For the text-containing cell, return its midpoint in [X, Y] coordinate format. 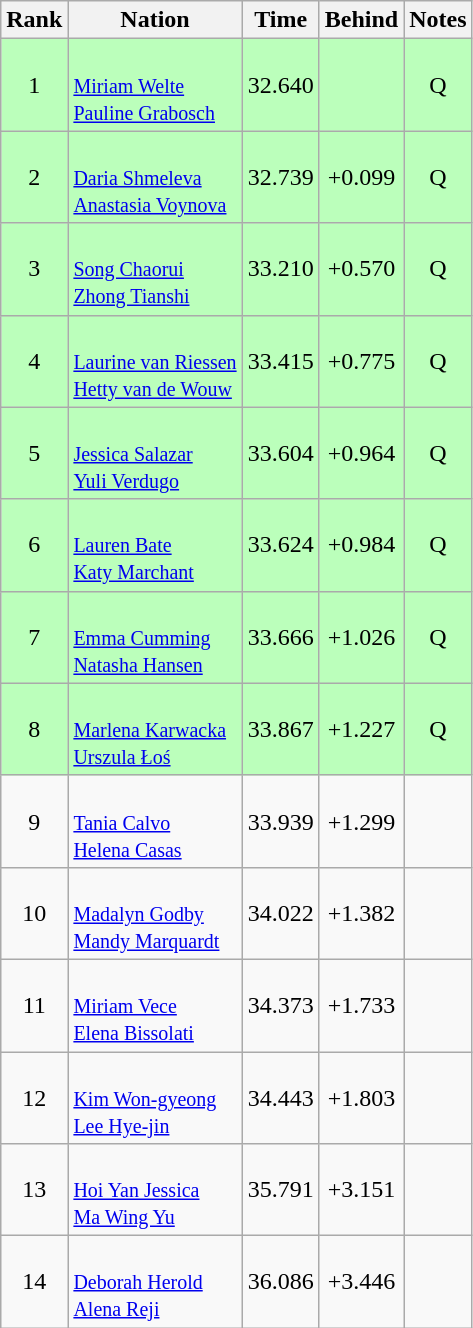
33.666 [280, 637]
34.443 [280, 1098]
2 [34, 177]
+0.775 [361, 361]
10 [34, 913]
Jessica SalazarYuli Verdugo [155, 453]
+3.151 [361, 1190]
33.624 [280, 545]
35.791 [280, 1190]
Time [280, 20]
12 [34, 1098]
Nation [155, 20]
Kim Won-gyeongLee Hye-jin [155, 1098]
Lauren BateKaty Marchant [155, 545]
Daria ShmelevaAnastasia Voynova [155, 177]
Tania CalvoHelena Casas [155, 821]
3 [34, 269]
+0.964 [361, 453]
8 [34, 729]
Madalyn GodbyMandy Marquardt [155, 913]
34.373 [280, 1005]
Behind [361, 20]
Miriam WeltePauline Grabosch [155, 85]
32.640 [280, 85]
9 [34, 821]
7 [34, 637]
5 [34, 453]
+0.984 [361, 545]
Emma CummingNatasha Hansen [155, 637]
Deborah HeroldAlena Reji [155, 1282]
13 [34, 1190]
33.604 [280, 453]
Miriam VeceElena Bissolati [155, 1005]
4 [34, 361]
+0.099 [361, 177]
Rank [34, 20]
+0.570 [361, 269]
6 [34, 545]
32.739 [280, 177]
33.415 [280, 361]
Song ChaoruiZhong Tianshi [155, 269]
34.022 [280, 913]
1 [34, 85]
+1.803 [361, 1098]
33.867 [280, 729]
Marlena KarwackaUrszula Łoś [155, 729]
36.086 [280, 1282]
33.939 [280, 821]
+1.026 [361, 637]
11 [34, 1005]
+3.446 [361, 1282]
+1.733 [361, 1005]
33.210 [280, 269]
Hoi Yan JessicaMa Wing Yu [155, 1190]
Notes [438, 20]
+1.382 [361, 913]
+1.227 [361, 729]
14 [34, 1282]
+1.299 [361, 821]
Laurine van RiessenHetty van de Wouw [155, 361]
